Determine the [x, y] coordinate at the center of the cell enclosing the given text.  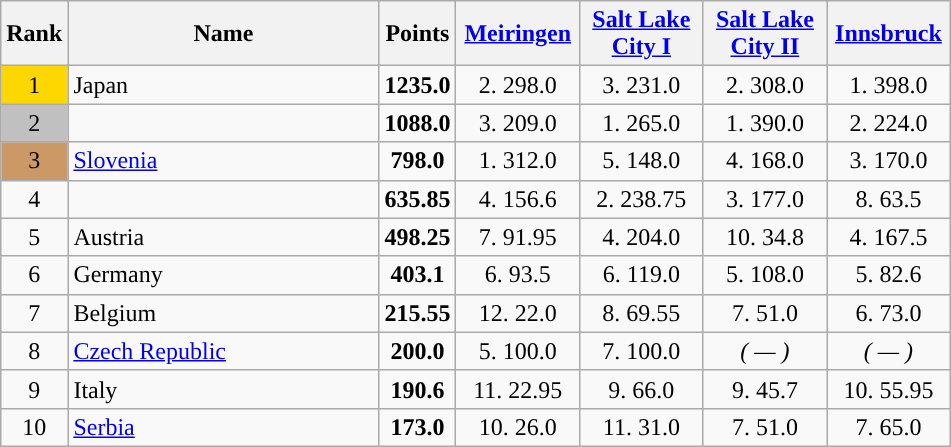
1 [34, 85]
2. 298.0 [518, 85]
5 [34, 237]
635.85 [418, 199]
3. 170.0 [889, 161]
798.0 [418, 161]
4. 168.0 [765, 161]
Innsbruck [889, 34]
5. 82.6 [889, 275]
7 [34, 313]
4. 204.0 [642, 237]
9. 45.7 [765, 389]
1. 312.0 [518, 161]
173.0 [418, 427]
Salt Lake City I [642, 34]
11. 22.95 [518, 389]
4. 167.5 [889, 237]
498.25 [418, 237]
1088.0 [418, 123]
2. 308.0 [765, 85]
Germany [224, 275]
5. 100.0 [518, 351]
6. 73.0 [889, 313]
Name [224, 34]
3. 209.0 [518, 123]
4 [34, 199]
10 [34, 427]
7. 100.0 [642, 351]
10. 55.95 [889, 389]
3. 177.0 [765, 199]
6. 119.0 [642, 275]
1. 265.0 [642, 123]
Rank [34, 34]
215.55 [418, 313]
1. 390.0 [765, 123]
2. 224.0 [889, 123]
5. 108.0 [765, 275]
6 [34, 275]
12. 22.0 [518, 313]
10. 26.0 [518, 427]
8. 69.55 [642, 313]
Salt Lake City II [765, 34]
2. 238.75 [642, 199]
Serbia [224, 427]
8. 63.5 [889, 199]
200.0 [418, 351]
1235.0 [418, 85]
Points [418, 34]
8 [34, 351]
11. 31.0 [642, 427]
Austria [224, 237]
403.1 [418, 275]
4. 156.6 [518, 199]
190.6 [418, 389]
9. 66.0 [642, 389]
9 [34, 389]
7. 65.0 [889, 427]
1. 398.0 [889, 85]
Japan [224, 85]
2 [34, 123]
6. 93.5 [518, 275]
Italy [224, 389]
Meiringen [518, 34]
Slovenia [224, 161]
10. 34.8 [765, 237]
Czech Republic [224, 351]
3 [34, 161]
3. 231.0 [642, 85]
5. 148.0 [642, 161]
Belgium [224, 313]
7. 91.95 [518, 237]
